Search for the cell housing the specified text and yield its (x, y) center coordinate. 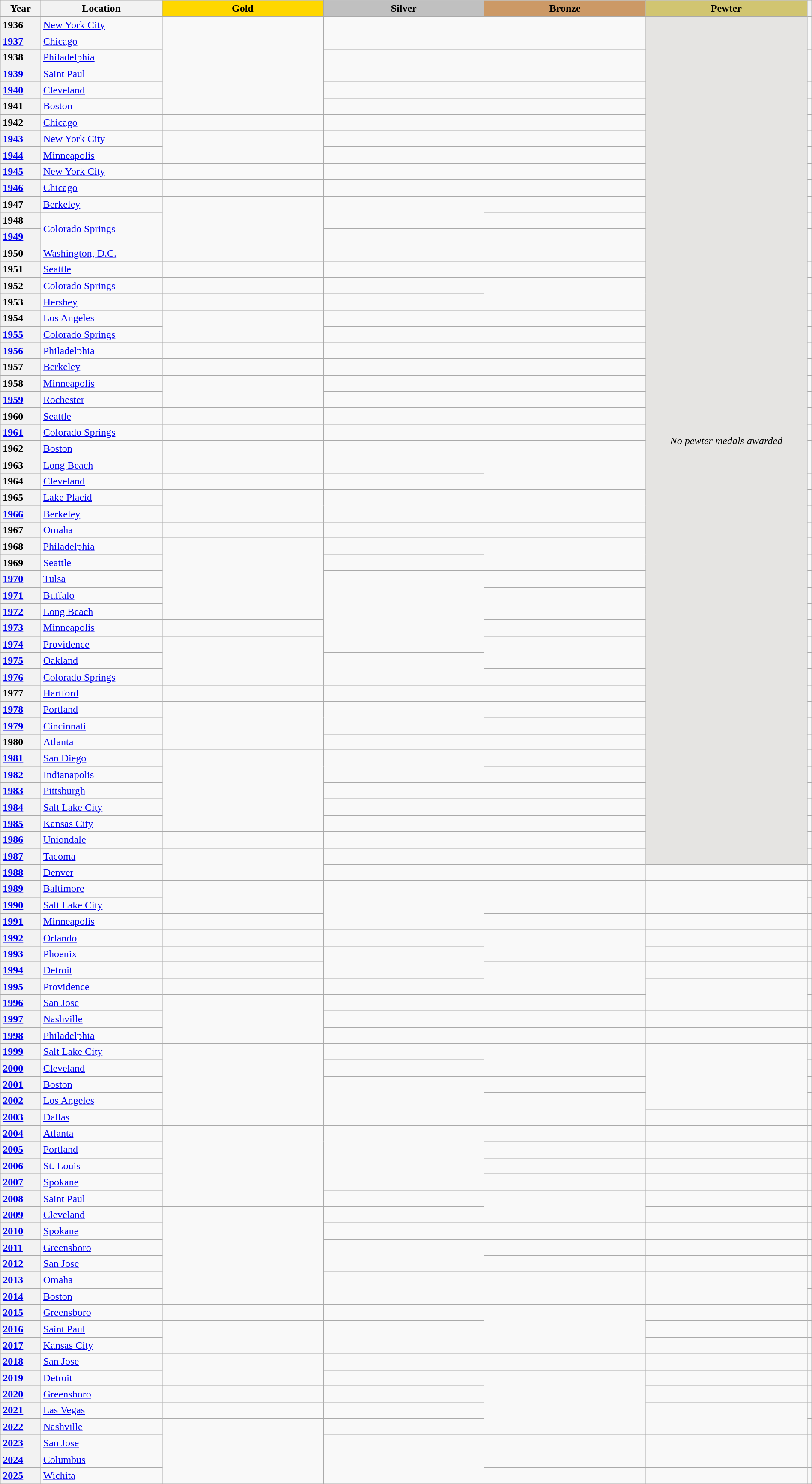
1974 (21, 644)
1976 (21, 677)
2009 (21, 1215)
1977 (21, 693)
1985 (21, 824)
1953 (21, 302)
1962 (21, 448)
1949 (21, 237)
2006 (21, 1166)
Washington, D.C. (101, 253)
Orlando (101, 938)
1958 (21, 383)
San Diego (101, 758)
Year (21, 9)
2005 (21, 1150)
1969 (21, 563)
2018 (21, 1362)
1965 (21, 498)
1940 (21, 90)
1987 (21, 856)
2016 (21, 1329)
Silver (403, 9)
Rochester (101, 400)
Indianapolis (101, 775)
1963 (21, 465)
Las Vegas (101, 1410)
1955 (21, 334)
1989 (21, 889)
1978 (21, 709)
1986 (21, 840)
St. Louis (101, 1166)
Uniondale (101, 840)
1966 (21, 514)
Denver (101, 872)
1991 (21, 921)
1945 (21, 171)
1990 (21, 905)
1967 (21, 530)
1952 (21, 286)
2011 (21, 1248)
1947 (21, 204)
1992 (21, 938)
1983 (21, 791)
Cincinnati (101, 726)
No pewter medals awarded (726, 440)
1973 (21, 628)
2007 (21, 1182)
1938 (21, 57)
2022 (21, 1427)
Pewter (726, 9)
2019 (21, 1378)
2025 (21, 1475)
1957 (21, 367)
1942 (21, 122)
2010 (21, 1231)
Location (101, 9)
1972 (21, 612)
2001 (21, 1084)
1956 (21, 351)
Baltimore (101, 889)
1975 (21, 660)
2021 (21, 1410)
2008 (21, 1198)
Lake Placid (101, 498)
1960 (21, 416)
Columbus (101, 1459)
2017 (21, 1345)
2000 (21, 1068)
1946 (21, 188)
1995 (21, 986)
Dallas (101, 1117)
1959 (21, 400)
1980 (21, 742)
1970 (21, 579)
1997 (21, 1019)
Wichita (101, 1475)
1996 (21, 1003)
1981 (21, 758)
Tacoma (101, 856)
2013 (21, 1280)
1951 (21, 269)
1936 (21, 25)
2004 (21, 1133)
2003 (21, 1117)
1939 (21, 74)
1944 (21, 155)
Pittsburgh (101, 791)
1994 (21, 970)
2014 (21, 1296)
1941 (21, 106)
1988 (21, 872)
1968 (21, 546)
1971 (21, 595)
Bronze (565, 9)
1964 (21, 481)
2012 (21, 1264)
1943 (21, 139)
1998 (21, 1036)
Oakland (101, 660)
1982 (21, 775)
2023 (21, 1443)
1979 (21, 726)
2015 (21, 1313)
1954 (21, 318)
Buffalo (101, 595)
2024 (21, 1459)
1948 (21, 221)
1999 (21, 1052)
2020 (21, 1394)
Hershey (101, 302)
1950 (21, 253)
2002 (21, 1101)
Phoenix (101, 954)
Gold (242, 9)
1993 (21, 954)
1937 (21, 41)
1984 (21, 807)
Hartford (101, 693)
1961 (21, 432)
Tulsa (101, 579)
